Return (X, Y) of the center of cell containing provided text 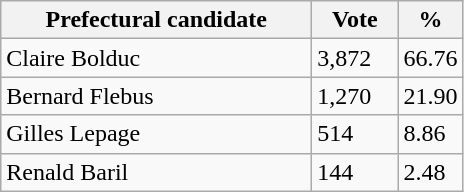
Prefectural candidate (156, 20)
66.76 (430, 58)
Bernard Flebus (156, 96)
Claire Bolduc (156, 58)
8.86 (430, 134)
Gilles Lepage (156, 134)
3,872 (355, 58)
Vote (355, 20)
1,270 (355, 96)
2.48 (430, 172)
514 (355, 134)
% (430, 20)
144 (355, 172)
Renald Baril (156, 172)
21.90 (430, 96)
